Find where the given text appears and provide that cell's center as [X, Y] coordinate. 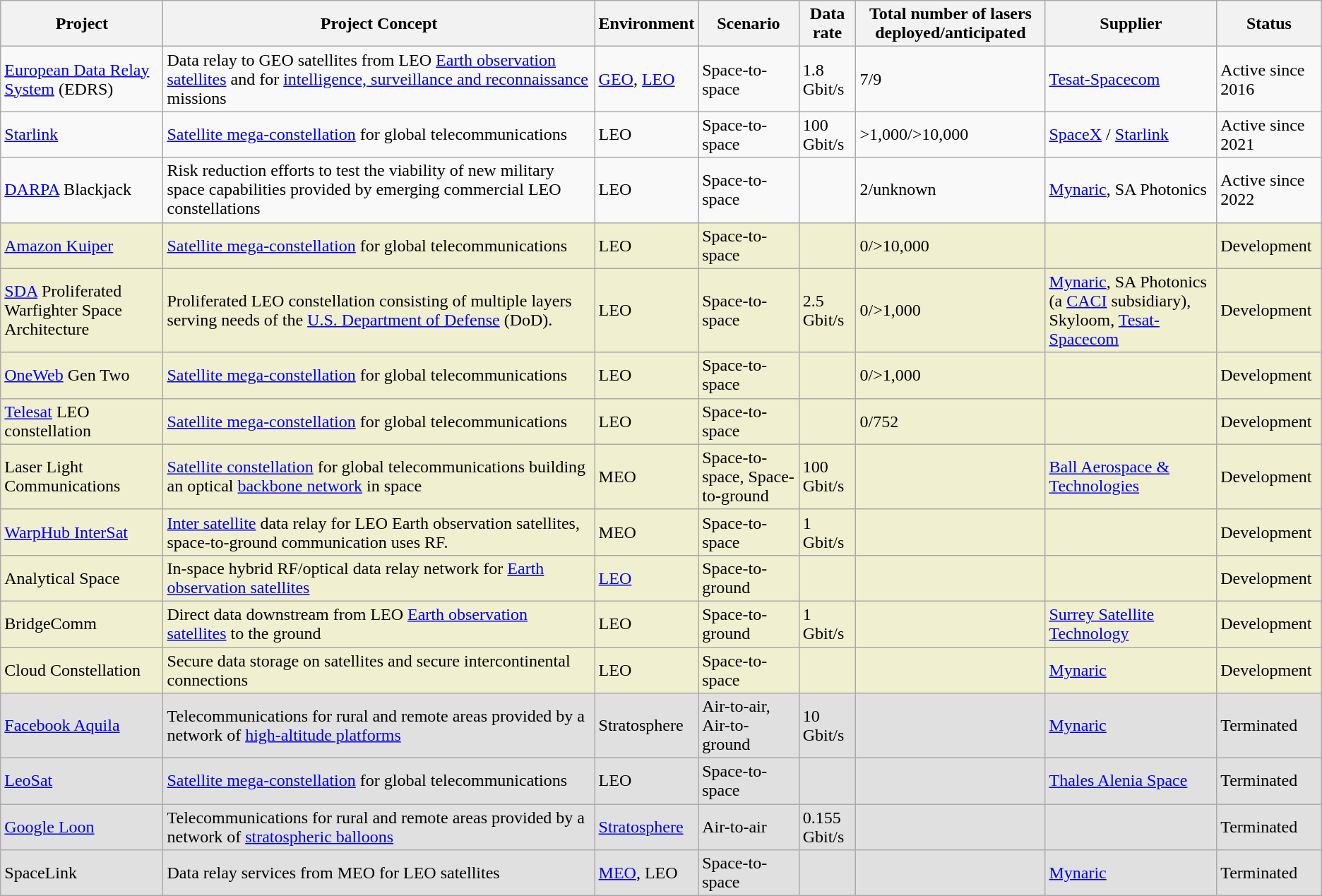
Data rate [828, 24]
SpaceX / Starlink [1131, 134]
Air-to-air, Air-to-ground [749, 726]
7/9 [951, 79]
Data relay to GEO satellites from LEO Earth observation satellites and for intelligence, surveillance and reconnaissance missions [379, 79]
Laser Light Communications [82, 477]
0/>10,000 [951, 246]
BridgeComm [82, 624]
In-space hybrid RF/optical data relay network for Earth observation satellites [379, 578]
Mynaric, SA Photonics (a CACI subsidiary), Skyloom, Tesat-Spacecom [1131, 311]
0.155 Gbit/s [828, 828]
Mynaric, SA Photonics [1131, 190]
Surrey Satellite Technology [1131, 624]
MEO, LEO [647, 873]
Proliferated LEO constellation consisting of multiple layers serving needs of the U.S. Department of Defense (DoD). [379, 311]
Secure data storage on satellites and secure intercontinental connections [379, 669]
SpaceLink [82, 873]
Active since 2021 [1270, 134]
Amazon Kuiper [82, 246]
>1,000/>10,000 [951, 134]
Project Concept [379, 24]
Satellite constellation for global telecommunications building an optical backbone network in space [379, 477]
Ball Aerospace & Technologies [1131, 477]
Starlink [82, 134]
Data relay services from MEO for LEO satellites [379, 873]
Direct data downstream from LEO Earth observation satellites to the ground [379, 624]
SDA Proliferated Warfighter Space Architecture [82, 311]
1.8 Gbit/s [828, 79]
Scenario [749, 24]
DARPA Blackjack [82, 190]
OneWeb Gen Two [82, 376]
Cloud Constellation [82, 669]
Status [1270, 24]
Environment [647, 24]
Google Loon [82, 828]
2/unknown [951, 190]
Project [82, 24]
10 Gbit/s [828, 726]
0/752 [951, 421]
GEO, LEO [647, 79]
Thales Alenia Space [1131, 781]
LeoSat [82, 781]
Tesat-Spacecom [1131, 79]
Active since 2016 [1270, 79]
WarpHub InterSat [82, 532]
Total number of lasers deployed/anticipated [951, 24]
Telesat LEO constellation [82, 421]
2.5 Gbit/s [828, 311]
Risk reduction efforts to test the viability of new military space capabilities provided by emerging commercial LEO constellations [379, 190]
Telecommunications for rural and remote areas provided by a network of high-altitude platforms [379, 726]
Air-to-air [749, 828]
Active since 2022 [1270, 190]
European Data Relay System (EDRS) [82, 79]
Telecommunications for rural and remote areas provided by a network of stratospheric balloons [379, 828]
Inter satellite data relay for LEO Earth observation satellites, space-to-ground communication uses RF. [379, 532]
Analytical Space [82, 578]
Facebook Aquila [82, 726]
Supplier [1131, 24]
Space-to-space, Space-to-ground [749, 477]
